Return the [x, y] coordinate for the center point of the cell that contains the specified text.  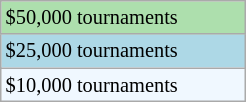
$50,000 tournaments [124, 17]
$10,000 tournaments [124, 85]
$25,000 tournaments [124, 51]
